Extract the [x, y] coordinate from the center of the cell holding the provided text.  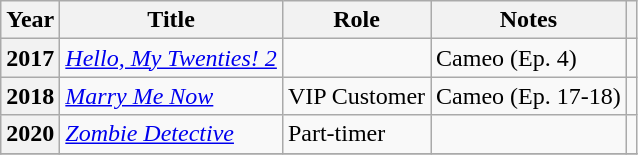
Notes [529, 20]
Zombie Detective [172, 134]
Marry Me Now [172, 96]
Role [356, 20]
2017 [30, 58]
Cameo (Ep. 4) [529, 58]
Hello, My Twenties! 2 [172, 58]
Cameo (Ep. 17-18) [529, 96]
VIP Customer [356, 96]
2020 [30, 134]
Title [172, 20]
Year [30, 20]
Part-timer [356, 134]
2018 [30, 96]
